Find where the given text appears and provide that cell's center as [x, y] coordinate. 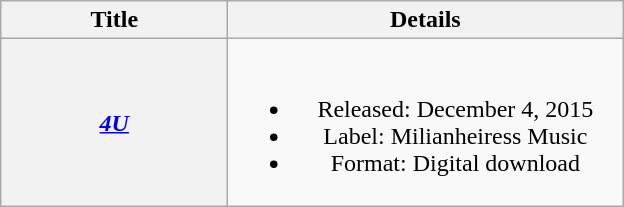
4U [114, 122]
Title [114, 20]
Released: December 4, 2015Label: Milianheiress MusicFormat: Digital download [426, 122]
Details [426, 20]
